Identify which cell holds the provided text, then report its (X, Y) central coordinate. 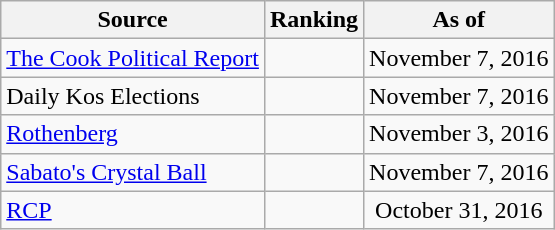
Sabato's Crystal Ball (133, 172)
Ranking (314, 20)
The Cook Political Report (133, 58)
Daily Kos Elections (133, 96)
As of (459, 20)
RCP (133, 210)
November 3, 2016 (459, 134)
October 31, 2016 (459, 210)
Rothenberg (133, 134)
Source (133, 20)
